Search for the cell housing the specified text and yield its [X, Y] center coordinate. 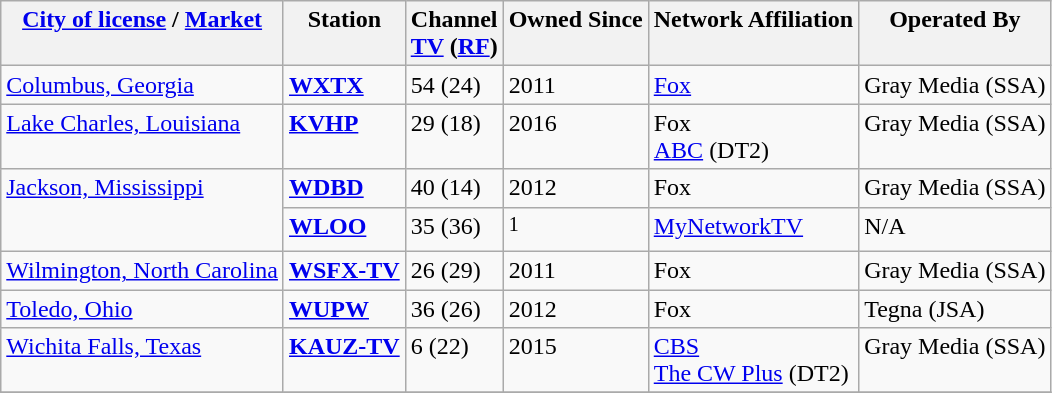
FoxABC (DT2) [753, 136]
40 (14) [454, 188]
MyNetworkTV [753, 230]
Columbus, Georgia [142, 85]
KVHP [344, 136]
Station [344, 34]
ChannelTV (RF) [454, 34]
Wilmington, North Carolina [142, 271]
Toledo, Ohio [142, 309]
35 (36) [454, 230]
1 [576, 230]
Lake Charles, Louisiana [142, 136]
Tegna (JSA) [955, 309]
WSFX-TV [344, 271]
Network Affiliation [753, 34]
CBSThe CW Plus (DT2) [753, 360]
36 (26) [454, 309]
Operated By [955, 34]
WXTX [344, 85]
N/A [955, 230]
KAUZ-TV [344, 360]
26 (29) [454, 271]
2016 [576, 136]
Owned Since [576, 34]
2015 [576, 360]
WUPW [344, 309]
City of license / Market [142, 34]
29 (18) [454, 136]
WLOO [344, 230]
6 (22) [454, 360]
Wichita Falls, Texas [142, 360]
Jackson, Mississippi [142, 210]
WDBD [344, 188]
54 (24) [454, 85]
